Identify which cell holds the provided text, then report its (X, Y) central coordinate. 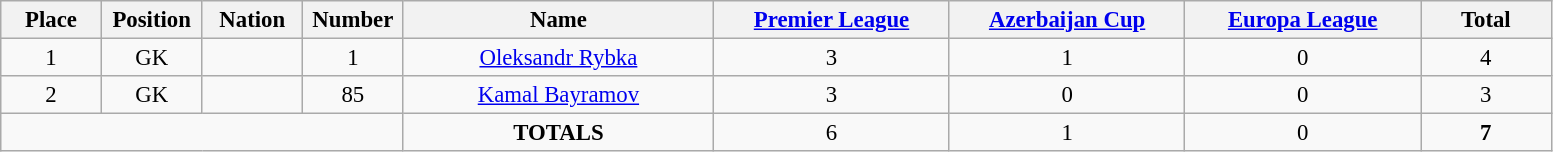
Nation (252, 20)
Kamal Bayramov (558, 95)
2 (52, 95)
TOTALS (558, 133)
85 (354, 95)
Europa League (1303, 20)
Place (52, 20)
7 (1486, 133)
Position (152, 20)
Premier League (832, 20)
4 (1486, 58)
Oleksandr Rybka (558, 58)
6 (832, 133)
Number (354, 20)
Azerbaijan Cup (1067, 20)
Name (558, 20)
Total (1486, 20)
